From the cell containing the given text, extract its center point as [x, y] coordinate. 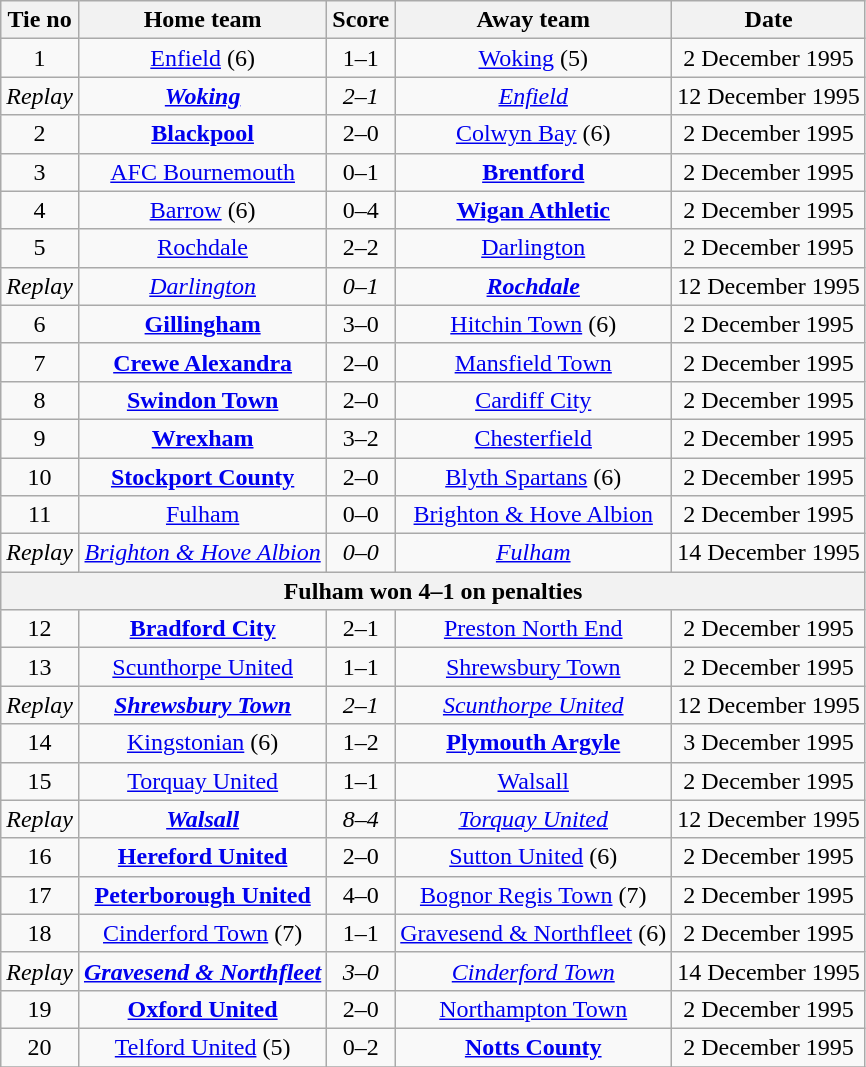
Gravesend & Northfleet [202, 971]
Gillingham [202, 324]
9 [40, 438]
Woking (5) [534, 58]
Woking [202, 96]
5 [40, 248]
Telford United (5) [202, 1047]
Mansfield Town [534, 362]
17 [40, 895]
6 [40, 324]
1–2 [361, 743]
Hitchin Town (6) [534, 324]
3–2 [361, 438]
Sutton United (6) [534, 857]
13 [40, 667]
8 [40, 400]
8–4 [361, 819]
Bradford City [202, 629]
Score [361, 20]
1 [40, 58]
Hereford United [202, 857]
Fulham won 4–1 on penalties [434, 591]
Bognor Regis Town (7) [534, 895]
3 December 1995 [769, 743]
Kingstonian (6) [202, 743]
AFC Bournemouth [202, 172]
7 [40, 362]
2 [40, 134]
12 [40, 629]
16 [40, 857]
2–2 [361, 248]
20 [40, 1047]
10 [40, 477]
Chesterfield [534, 438]
Enfield (6) [202, 58]
Barrow (6) [202, 210]
0–2 [361, 1047]
Oxford United [202, 1009]
Swindon Town [202, 400]
Tie no [40, 20]
Brentford [534, 172]
Cinderford Town [534, 971]
Preston North End [534, 629]
Notts County [534, 1047]
4–0 [361, 895]
19 [40, 1009]
18 [40, 933]
Gravesend & Northfleet (6) [534, 933]
Cinderford Town (7) [202, 933]
Date [769, 20]
Northampton Town [534, 1009]
Plymouth Argyle [534, 743]
Peterborough United [202, 895]
Cardiff City [534, 400]
Blackpool [202, 134]
Wrexham [202, 438]
Home team [202, 20]
14 [40, 743]
Colwyn Bay (6) [534, 134]
11 [40, 515]
Blyth Spartans (6) [534, 477]
Crewe Alexandra [202, 362]
4 [40, 210]
Stockport County [202, 477]
Away team [534, 20]
Wigan Athletic [534, 210]
15 [40, 781]
3 [40, 172]
Enfield [534, 96]
0–4 [361, 210]
